Find where the given text appears and provide that cell's center as [X, Y] coordinate. 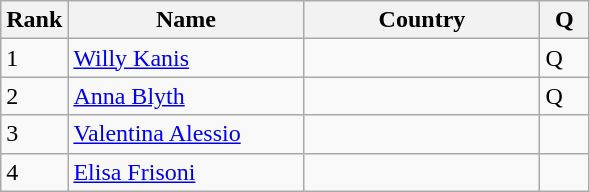
2 [34, 96]
Name [186, 20]
Country [422, 20]
Rank [34, 20]
Valentina Alessio [186, 134]
4 [34, 172]
Willy Kanis [186, 58]
1 [34, 58]
3 [34, 134]
Anna Blyth [186, 96]
Elisa Frisoni [186, 172]
